Provide the (x, y) coordinate of the cell's center where the given text is located.  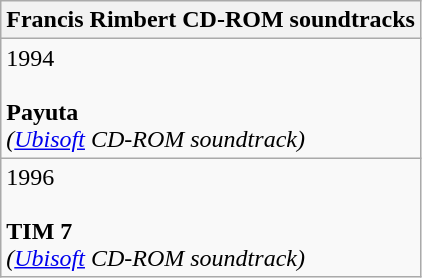
Francis Rimbert CD-ROM soundtracks (211, 20)
1994 Payuta (Ubisoft CD-ROM soundtrack) (211, 98)
1996 TIM 7 (Ubisoft CD-ROM soundtrack) (211, 218)
